Identify which cell holds the provided text, then report its (X, Y) central coordinate. 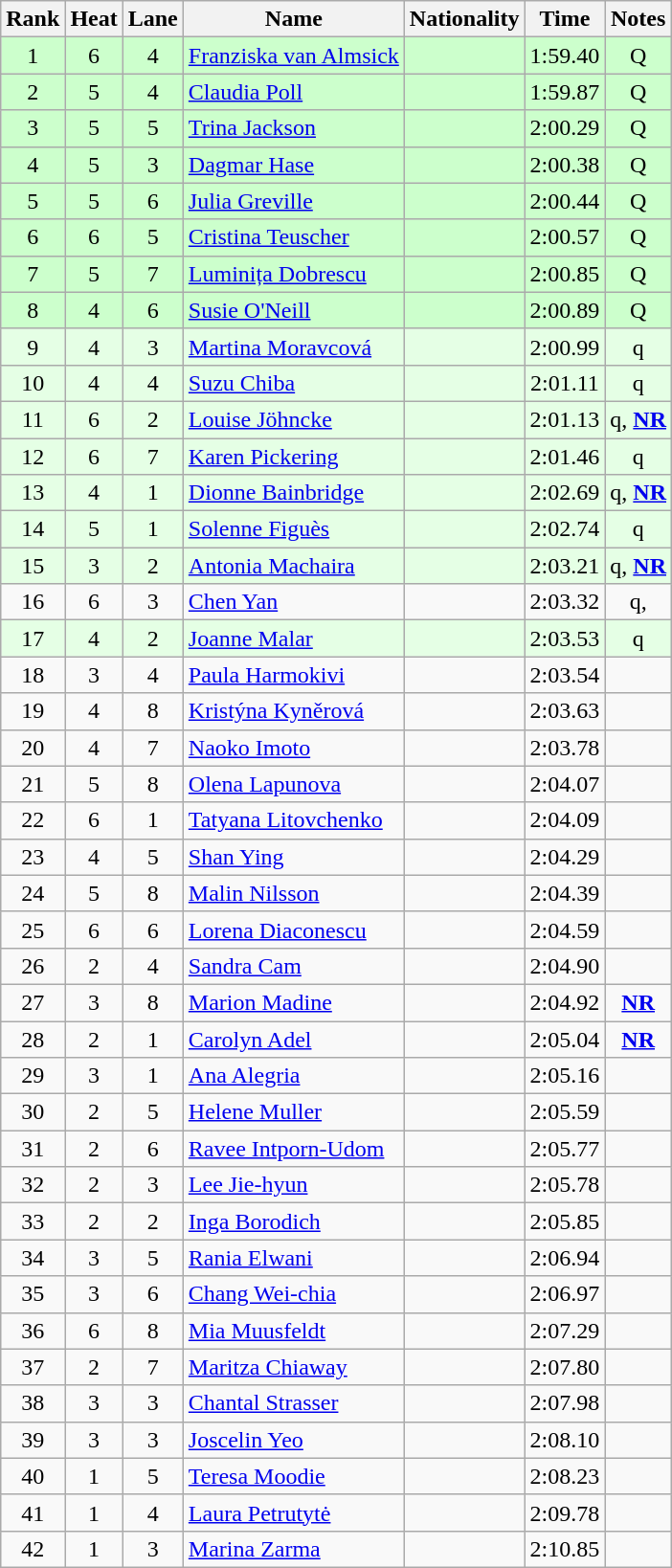
2:07.80 (565, 1367)
Joscelin Yeo (293, 1440)
Olena Lapunova (293, 784)
Shan Ying (293, 857)
Ana Alegria (293, 1076)
14 (33, 529)
2:04.39 (565, 893)
Lee Jie-hyun (293, 1185)
Kristýna Kyněrová (293, 711)
28 (33, 1039)
2:00.38 (565, 165)
23 (33, 857)
q, (638, 602)
30 (33, 1112)
2:02.69 (565, 493)
2:04.59 (565, 930)
18 (33, 675)
36 (33, 1331)
21 (33, 784)
33 (33, 1221)
Karen Pickering (293, 457)
17 (33, 638)
Cristina Teuscher (293, 237)
Mia Muusfeldt (293, 1331)
39 (33, 1440)
2:04.90 (565, 966)
2:05.78 (565, 1185)
2:01.11 (565, 383)
Marina Zarma (293, 1549)
Susie O'Neill (293, 310)
Inga Borodich (293, 1221)
Lorena Diaconescu (293, 930)
Heat (94, 19)
Claudia Poll (293, 92)
37 (33, 1367)
1:59.87 (565, 92)
2:03.53 (565, 638)
Chen Yan (293, 602)
2:00.89 (565, 310)
2:08.10 (565, 1440)
Chantal Strasser (293, 1403)
Sandra Cam (293, 966)
32 (33, 1185)
Marion Madine (293, 1002)
Martina Moravcová (293, 347)
2:05.85 (565, 1221)
2:00.57 (565, 237)
2:09.78 (565, 1512)
2:03.78 (565, 748)
26 (33, 966)
Paula Harmokivi (293, 675)
2:06.94 (565, 1258)
Franziska van Almsick (293, 56)
2:04.09 (565, 820)
41 (33, 1512)
2:00.85 (565, 274)
22 (33, 820)
2:07.98 (565, 1403)
24 (33, 893)
2:00.29 (565, 128)
42 (33, 1549)
Tatyana Litovchenko (293, 820)
10 (33, 383)
29 (33, 1076)
20 (33, 748)
38 (33, 1403)
Lane (153, 19)
2:03.21 (565, 566)
27 (33, 1002)
12 (33, 457)
19 (33, 711)
15 (33, 566)
Helene Muller (293, 1112)
Notes (638, 19)
2:05.16 (565, 1076)
2:01.13 (565, 419)
Time (565, 19)
Julia Greville (293, 201)
2:04.92 (565, 1002)
2:03.32 (565, 602)
2:01.46 (565, 457)
2:05.77 (565, 1149)
2:02.74 (565, 529)
2:00.99 (565, 347)
Louise Jöhncke (293, 419)
Name (293, 19)
Laura Petrutytė (293, 1512)
Antonia Machaira (293, 566)
Rania Elwani (293, 1258)
2:03.63 (565, 711)
2:06.97 (565, 1294)
16 (33, 602)
2:04.07 (565, 784)
Dionne Bainbridge (293, 493)
13 (33, 493)
2:10.85 (565, 1549)
2:05.59 (565, 1112)
2:08.23 (565, 1476)
Malin Nilsson (293, 893)
2:05.04 (565, 1039)
2:04.29 (565, 857)
Trina Jackson (293, 128)
Naoko Imoto (293, 748)
40 (33, 1476)
Nationality (464, 19)
9 (33, 347)
31 (33, 1149)
Teresa Moodie (293, 1476)
25 (33, 930)
Joanne Malar (293, 638)
2:00.44 (565, 201)
2:03.54 (565, 675)
2:07.29 (565, 1331)
Maritza Chiaway (293, 1367)
Suzu Chiba (293, 383)
Solenne Figuès (293, 529)
Rank (33, 19)
Dagmar Hase (293, 165)
35 (33, 1294)
34 (33, 1258)
1:59.40 (565, 56)
Chang Wei-chia (293, 1294)
Ravee Intporn-Udom (293, 1149)
11 (33, 419)
Carolyn Adel (293, 1039)
Luminița Dobrescu (293, 274)
